Extract the [X, Y] coordinate from the center of the cell holding the provided text.  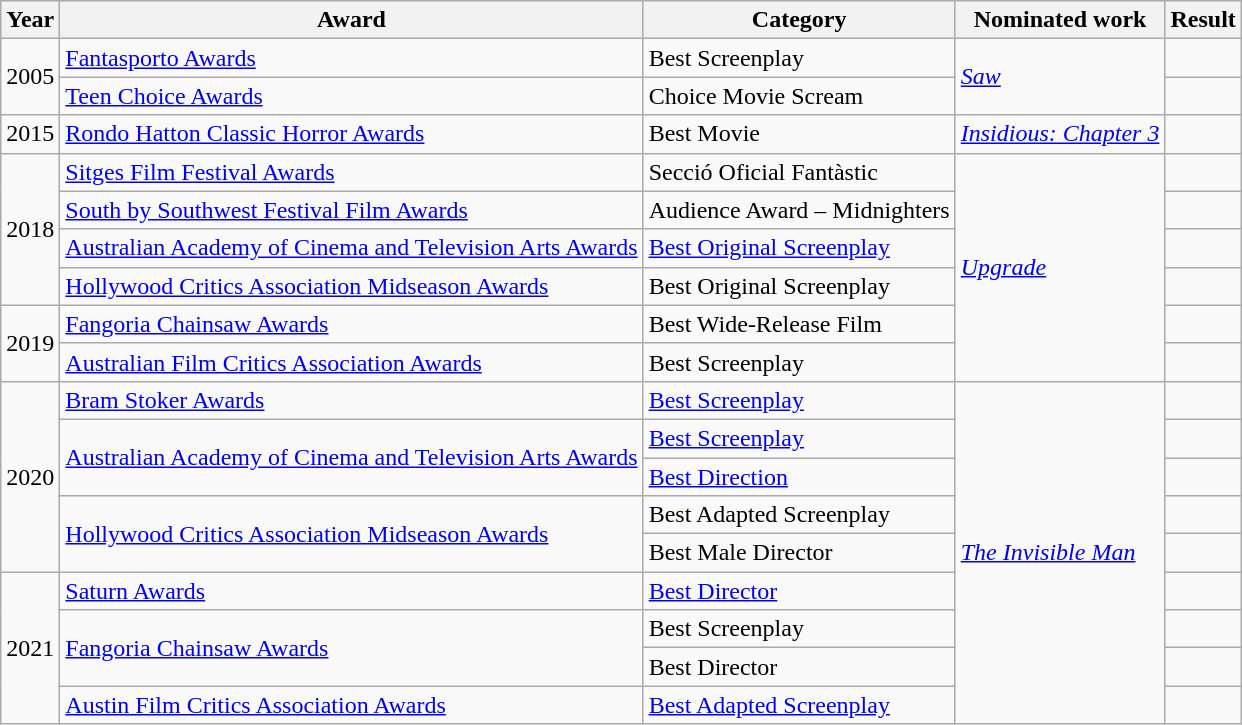
2021 [30, 648]
Saw [1060, 77]
Result [1203, 20]
Sitges Film Festival Awards [352, 172]
Best Movie [799, 134]
Austin Film Critics Association Awards [352, 705]
Best Male Director [799, 553]
2020 [30, 476]
Rondo Hatton Classic Horror Awards [352, 134]
Saturn Awards [352, 591]
2018 [30, 229]
Best Direction [799, 477]
Teen Choice Awards [352, 96]
Insidious: Chapter 3 [1060, 134]
Best Wide-Release Film [799, 324]
Secció Oficial Fantàstic [799, 172]
Nominated work [1060, 20]
2005 [30, 77]
Year [30, 20]
Bram Stoker Awards [352, 400]
Choice Movie Scream [799, 96]
2019 [30, 343]
Category [799, 20]
Fantasporto Awards [352, 58]
Award [352, 20]
Upgrade [1060, 267]
South by Southwest Festival Film Awards [352, 210]
2015 [30, 134]
The Invisible Man [1060, 552]
Australian Film Critics Association Awards [352, 362]
Audience Award – Midnighters [799, 210]
